Pinpoint the cell where the given text exists, returning its [x, y] midpoint coordinate. 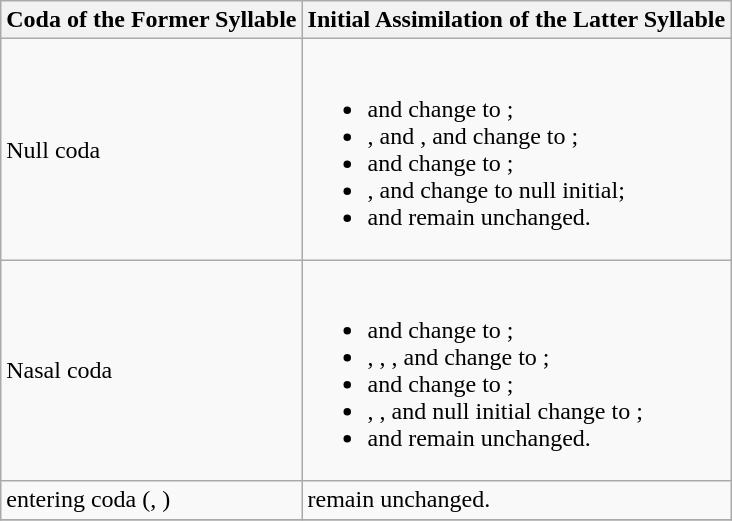
Nasal coda [152, 370]
entering coda (, ) [152, 500]
Coda of the Former Syllable [152, 20]
and change to ;, , , and change to ; and change to ;, , and null initial change to ; and remain unchanged. [516, 370]
remain unchanged. [516, 500]
Initial Assimilation of the Latter Syllable [516, 20]
Null coda [152, 150]
and change to ;, and , and change to ; and change to ;, and change to null initial; and remain unchanged. [516, 150]
